Search for the cell housing the specified text and yield its [X, Y] center coordinate. 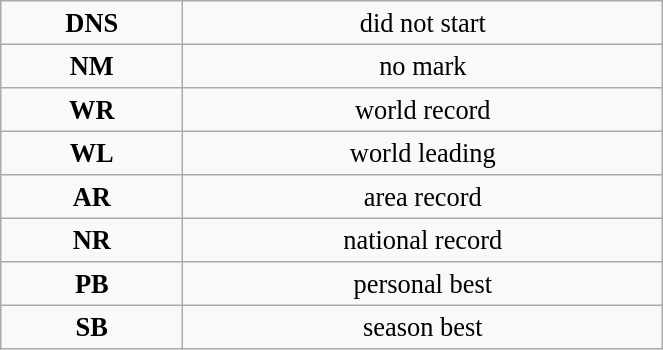
WL [92, 153]
AR [92, 197]
WR [92, 109]
DNS [92, 22]
personal best [423, 284]
world record [423, 109]
area record [423, 197]
NM [92, 66]
did not start [423, 22]
season best [423, 327]
PB [92, 284]
world leading [423, 153]
NR [92, 240]
SB [92, 327]
no mark [423, 66]
national record [423, 240]
